Scan for the cell matching the given text and deliver its [X, Y] coordinate at center. 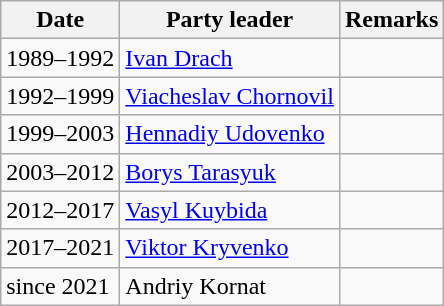
Date [60, 20]
1999–2003 [60, 134]
Viacheslav Chornovil [230, 96]
Vasyl Kuybida [230, 210]
2003–2012 [60, 172]
2017–2021 [60, 248]
1992–1999 [60, 96]
Ivan Drach [230, 58]
2012–2017 [60, 210]
Borys Tarasyuk [230, 172]
Remarks [391, 20]
Party leader [230, 20]
Hennadiy Udovenko [230, 134]
Viktor Kryvenko [230, 248]
since 2021 [60, 286]
1989–1992 [60, 58]
Andriy Kornat [230, 286]
